Capture the cell that displays the provided text and extract its (X, Y) central coordinate. 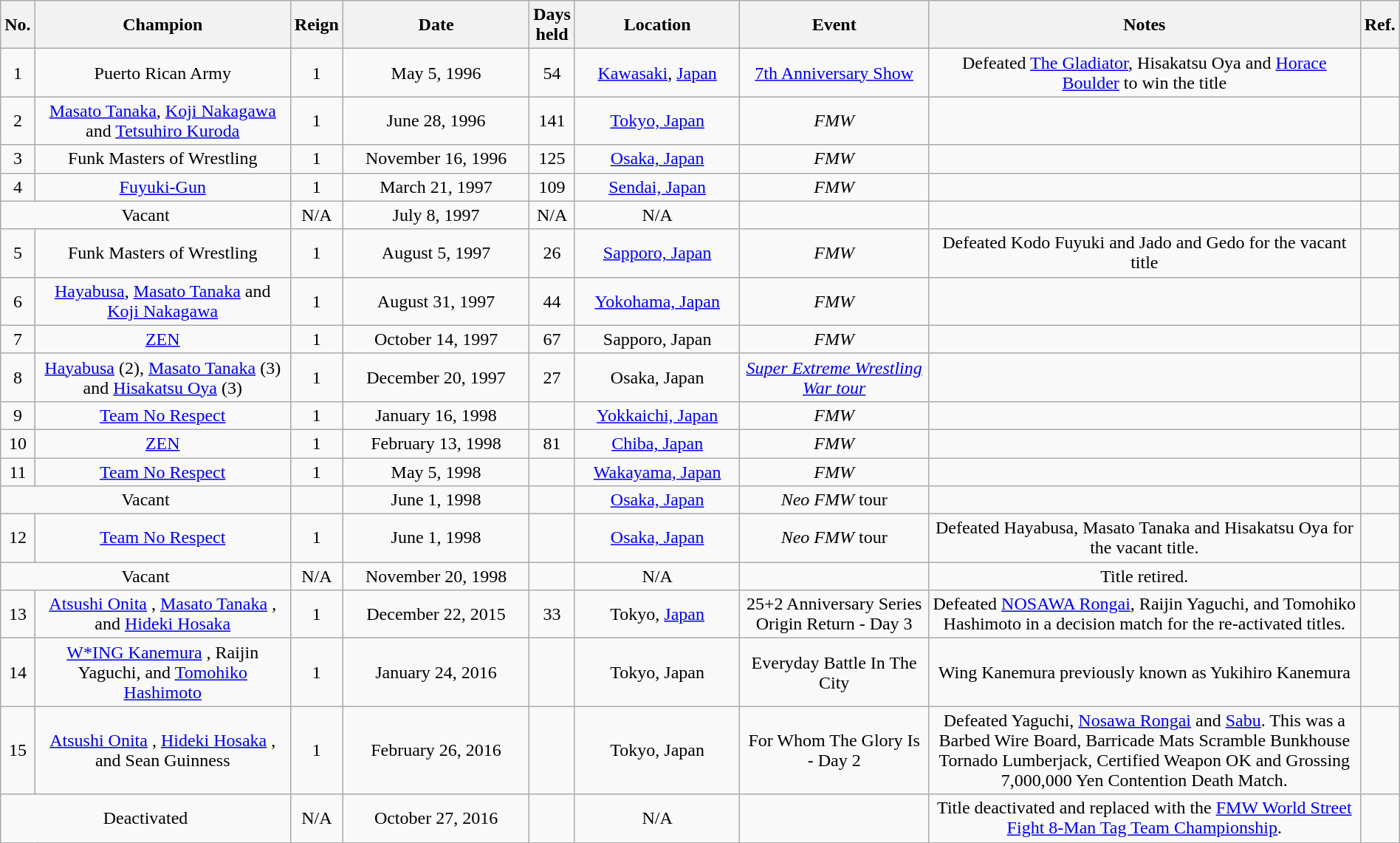
8 (18, 377)
Wakayama, Japan (657, 472)
Hayabusa, Masato Tanaka and Koji Nakagawa (162, 301)
25+2 Anniversary Series Origin Return - Day 3 (834, 615)
11 (18, 472)
4 (18, 187)
May 5, 1998 (436, 472)
44 (552, 301)
14 (18, 672)
2 (18, 121)
125 (552, 159)
January 16, 1998 (436, 415)
Chiba, Japan (657, 443)
Title retired. (1145, 576)
67 (552, 339)
6 (18, 301)
Sendai, Japan (657, 187)
No. (18, 25)
Masato Tanaka, Koji Nakagawa and Tetsuhiro Kuroda (162, 121)
10 (18, 443)
W*ING Kanemura , Raijin Yaguchi, and Tomohiko Hashimoto (162, 672)
Defeated Kodo Fuyuki and Jado and Gedo for the vacant title (1145, 253)
Defeated NOSAWA Rongai, Raijin Yaguchi, and Tomohiko Hashimoto in a decision match for the re-activated titles. (1145, 615)
5 (18, 253)
November 20, 1998 (436, 576)
Notes (1145, 25)
54 (552, 72)
27 (552, 377)
February 13, 1998 (436, 443)
March 21, 1997 (436, 187)
Kawasaki, Japan (657, 72)
Ref. (1379, 25)
Atsushi Onita , Masato Tanaka , and Hideki Hosaka (162, 615)
13 (18, 615)
Date (436, 25)
Super Extreme Wrestling War tour (834, 377)
Yokkaichi, Japan (657, 415)
Days held (552, 25)
Puerto Rican Army (162, 72)
Defeated The Gladiator, Hisakatsu Oya and Horace Boulder to win the title (1145, 72)
January 24, 2016 (436, 672)
15 (18, 751)
February 26, 2016 (436, 751)
Event (834, 25)
7 (18, 339)
Yokohama, Japan (657, 301)
Hayabusa (2), Masato Tanaka (3) and Hisakatsu Oya (3) (162, 377)
Everyday Battle In The City (834, 672)
Champion (162, 25)
For Whom The Glory Is - Day 2 (834, 751)
October 14, 1997 (436, 339)
December 22, 2015 (436, 615)
May 5, 1996 (436, 72)
August 5, 1997 (436, 253)
November 16, 1996 (436, 159)
Defeated Hayabusa, Masato Tanaka and Hisakatsu Oya for the vacant title. (1145, 538)
81 (552, 443)
3 (18, 159)
Deactivated (146, 819)
26 (552, 253)
July 8, 1997 (436, 215)
12 (18, 538)
Wing Kanemura previously known as Yukihiro Kanemura (1145, 672)
Fuyuki-Gun (162, 187)
Location (657, 25)
June 28, 1996 (436, 121)
141 (552, 121)
October 27, 2016 (436, 819)
9 (18, 415)
Reign (316, 25)
August 31, 1997 (436, 301)
7th Anniversary Show (834, 72)
33 (552, 615)
109 (552, 187)
December 20, 1997 (436, 377)
Atsushi Onita , Hideki Hosaka , and Sean Guinness (162, 751)
Title deactivated and replaced with the FMW World Street Fight 8-Man Tag Team Championship. (1145, 819)
